Determine the (x, y) coordinate at the center of the cell enclosing the given text.  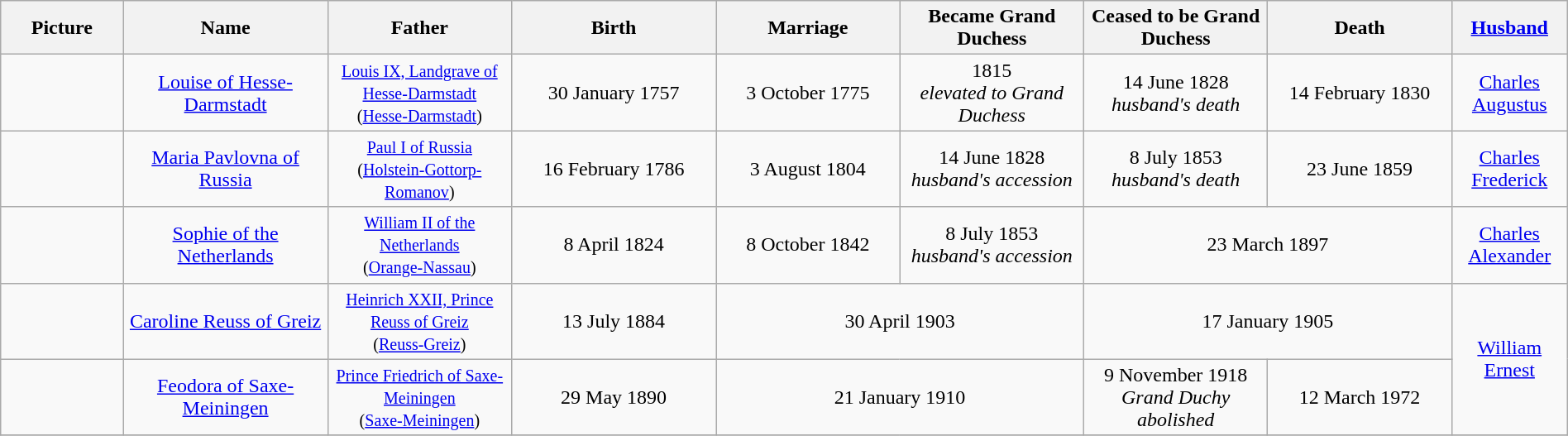
Heinrich XXII, Prince Reuss of Greiz(Reuss-Greiz) (419, 321)
29 May 1890 (614, 397)
21 January 1910 (900, 397)
1815elevated to Grand Duchess (992, 93)
Father (419, 28)
13 July 1884 (614, 321)
Louise of Hesse-Darmstadt (225, 93)
Charles Augustus (1509, 93)
3 October 1775 (808, 93)
Marriage (808, 28)
12 March 1972 (1360, 397)
Husband (1509, 28)
Louis IX, Landgrave of Hesse-Darmstadt(Hesse-Darmstadt) (419, 93)
Prince Friedrich of Saxe-Meiningen(Saxe-Meiningen) (419, 397)
17 January 1905 (1267, 321)
8 July 1853husband's death (1175, 169)
Paul I of Russia(Holstein-Gottorp-Romanov) (419, 169)
Feodora of Saxe-Meiningen (225, 397)
Maria Pavlovna of Russia (225, 169)
Became Grand Duchess (992, 28)
30 April 1903 (900, 321)
Birth (614, 28)
30 January 1757 (614, 93)
Picture (62, 28)
Caroline Reuss of Greiz (225, 321)
Charles Frederick (1509, 169)
William II of the Netherlands(Orange-Nassau) (419, 245)
23 March 1897 (1267, 245)
3 August 1804 (808, 169)
Charles Alexander (1509, 245)
14 June 1828husband's accession (992, 169)
William Ernest (1509, 359)
16 February 1786 (614, 169)
Ceased to be Grand Duchess (1175, 28)
Sophie of the Netherlands (225, 245)
23 June 1859 (1360, 169)
14 February 1830 (1360, 93)
8 October 1842 (808, 245)
8 April 1824 (614, 245)
Name (225, 28)
14 June 1828husband's death (1175, 93)
9 November 1918Grand Duchy abolished (1175, 397)
Death (1360, 28)
8 July 1853husband's accession (992, 245)
